Locate the cell with the specified text and output its [x, y] center coordinate. 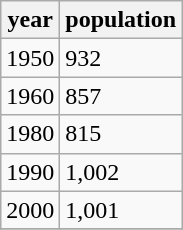
population [121, 20]
1,001 [121, 210]
2000 [30, 210]
year [30, 20]
1980 [30, 134]
815 [121, 134]
1990 [30, 172]
932 [121, 58]
1,002 [121, 172]
1960 [30, 96]
1950 [30, 58]
857 [121, 96]
